Detect which cell encompasses the target text, then output its [X, Y] center coordinate. 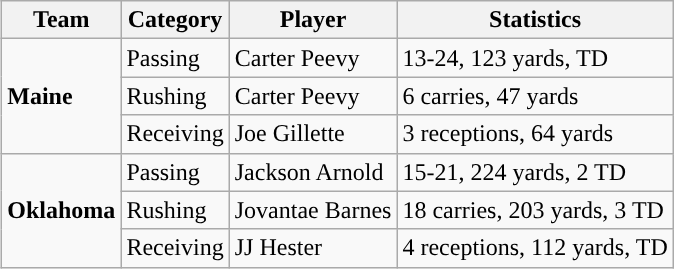
Category [175, 20]
Oklahoma [62, 210]
15-21, 224 yards, 2 TD [535, 172]
Jackson Arnold [313, 172]
6 carries, 47 yards [535, 96]
13-24, 123 yards, TD [535, 58]
18 carries, 203 yards, 3 TD [535, 210]
Jovantae Barnes [313, 210]
Statistics [535, 20]
Team [62, 20]
JJ Hester [313, 248]
Maine [62, 96]
4 receptions, 112 yards, TD [535, 248]
3 receptions, 64 yards [535, 134]
Joe Gillette [313, 134]
Player [313, 20]
